Determine the (x, y) coordinate at the center of the cell enclosing the given text.  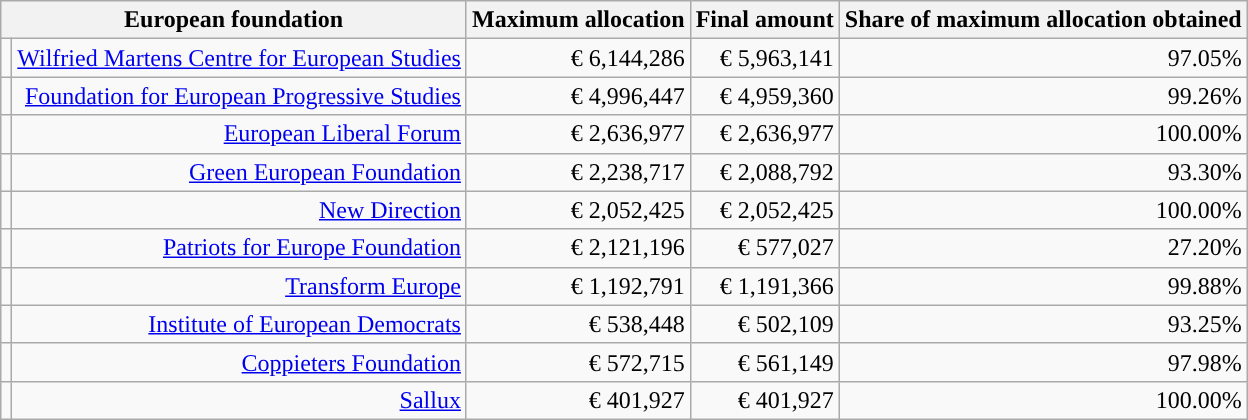
Share of maximum allocation obtained (1043, 20)
93.30% (1043, 172)
€ 502,109 (764, 324)
Maximum allocation (578, 20)
New Direction (240, 210)
€ 561,149 (764, 362)
Coppieters Foundation (240, 362)
93.25% (1043, 324)
European Liberal Forum (240, 134)
99.26% (1043, 96)
€ 577,027 (764, 248)
€ 572,715 (578, 362)
€ 5,963,141 (764, 58)
Institute of European Democrats (240, 324)
Green European Foundation (240, 172)
€ 1,191,366 (764, 286)
€ 4,959,360 (764, 96)
€ 2,121,196 (578, 248)
99.88% (1043, 286)
Final amount (764, 20)
Transform Europe (240, 286)
97.98% (1043, 362)
€ 4,996,447 (578, 96)
€ 2,238,717 (578, 172)
€ 6,144,286 (578, 58)
Wilfried Martens Centre for European Studies (240, 58)
Sallux (240, 400)
European foundation (234, 20)
27.20% (1043, 248)
€ 538,448 (578, 324)
97.05% (1043, 58)
€ 2,088,792 (764, 172)
Patriots for Europe Foundation (240, 248)
€ 1,192,791 (578, 286)
Foundation for European Progressive Studies (240, 96)
